Identify which cell holds the provided text, then report its [x, y] central coordinate. 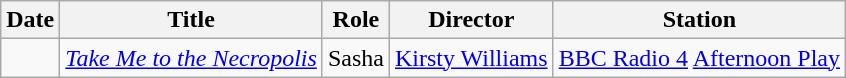
Role [356, 20]
Station [699, 20]
Date [30, 20]
Director [471, 20]
Take Me to the Necropolis [192, 58]
Title [192, 20]
Sasha [356, 58]
BBC Radio 4 Afternoon Play [699, 58]
Kirsty Williams [471, 58]
